Capture the cell that displays the provided text and extract its [x, y] central coordinate. 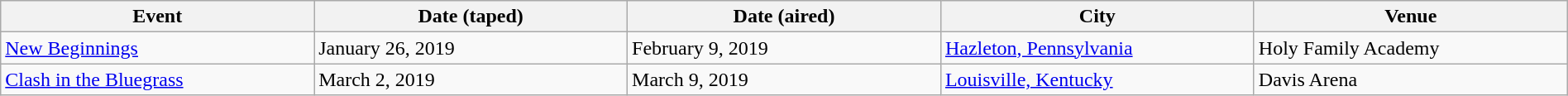
March 9, 2019 [784, 79]
Holy Family Academy [1411, 48]
Louisville, Kentucky [1097, 79]
Event [157, 17]
City [1097, 17]
Clash in the Bluegrass [157, 79]
Date (aired) [784, 17]
Davis Arena [1411, 79]
February 9, 2019 [784, 48]
March 2, 2019 [471, 79]
New Beginnings [157, 48]
Date (taped) [471, 17]
Hazleton, Pennsylvania [1097, 48]
Venue [1411, 17]
January 26, 2019 [471, 48]
